Find where the given text appears and provide that cell's center as (X, Y) coordinate. 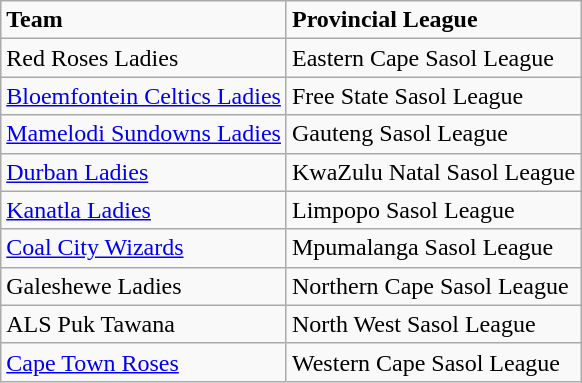
Western Cape Sasol League (433, 362)
Mpumalanga Sasol League (433, 248)
Mamelodi Sundowns Ladies (144, 134)
Provincial League (433, 20)
Red Roses Ladies (144, 58)
KwaZulu Natal Sasol League (433, 172)
Cape Town Roses (144, 362)
Northern Cape Sasol League (433, 286)
Limpopo Sasol League (433, 210)
Free State Sasol League (433, 96)
Kanatla Ladies (144, 210)
Galeshewe Ladies (144, 286)
ALS Puk Tawana (144, 324)
Bloemfontein Celtics Ladies (144, 96)
Eastern Cape Sasol League (433, 58)
Durban Ladies (144, 172)
Gauteng Sasol League (433, 134)
Coal City Wizards (144, 248)
North West Sasol League (433, 324)
Team (144, 20)
